Search for the cell housing the specified text and yield its [X, Y] center coordinate. 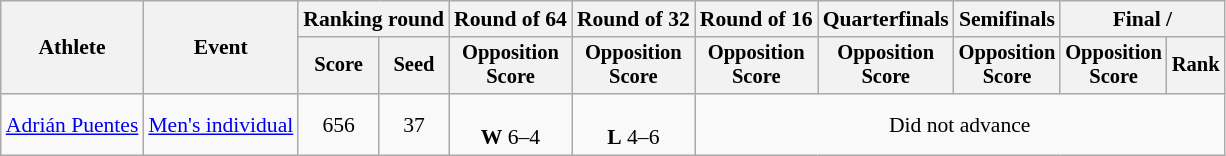
Quarterfinals [886, 19]
Seed [414, 66]
Adrián Puentes [72, 124]
Athlete [72, 48]
Did not advance [960, 124]
Rank [1196, 66]
Round of 32 [634, 19]
W 6–4 [510, 124]
656 [338, 124]
L 4–6 [634, 124]
Event [220, 48]
Semifinals [1008, 19]
Ranking round [374, 19]
Score [338, 66]
Round of 64 [510, 19]
Final / [1142, 19]
Round of 16 [756, 19]
Men's individual [220, 124]
37 [414, 124]
